Find where the given text appears and provide that cell's center as [X, Y] coordinate. 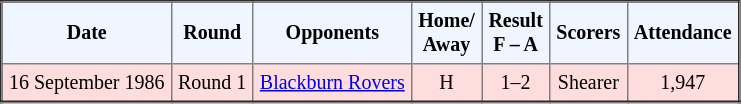
H [446, 83]
16 September 1986 [87, 83]
Scorers [589, 33]
Attendance [683, 33]
Round [212, 33]
Date [87, 33]
Blackburn Rovers [332, 83]
1,947 [683, 83]
ResultF – A [516, 33]
1–2 [516, 83]
Opponents [332, 33]
Shearer [589, 83]
Home/Away [446, 33]
Round 1 [212, 83]
